Return [x, y] of the center of cell containing provided text 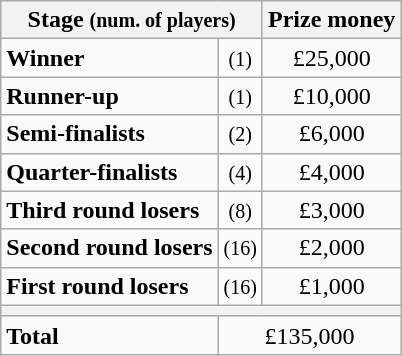
(8) [240, 210]
Second round losers [110, 248]
£1,000 [331, 286]
Semi-finalists [110, 134]
£2,000 [331, 248]
Quarter-finalists [110, 172]
£4,000 [331, 172]
(2) [240, 134]
£6,000 [331, 134]
Runner-up [110, 96]
£25,000 [331, 58]
Winner [110, 58]
£135,000 [310, 335]
(4) [240, 172]
Stage (num. of players) [132, 20]
Prize money [331, 20]
£10,000 [331, 96]
First round losers [110, 286]
£3,000 [331, 210]
Third round losers [110, 210]
Total [110, 335]
